Search for the cell housing the specified text and yield its [X, Y] center coordinate. 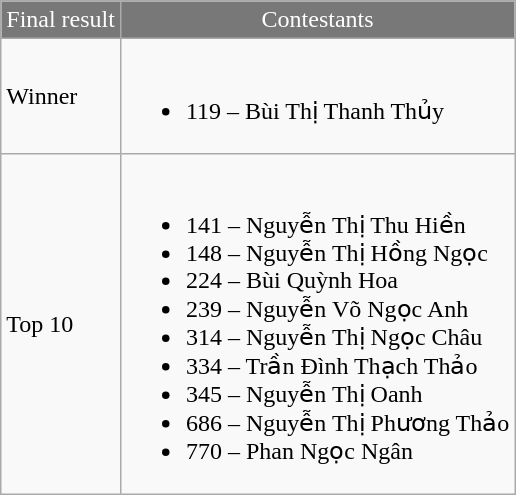
Contestants [317, 20]
119 – Bùi Thị Thanh Thủy [317, 96]
Winner [61, 96]
Top 10 [61, 324]
Final result [61, 20]
